Identify which cell holds the provided text, then report its (X, Y) central coordinate. 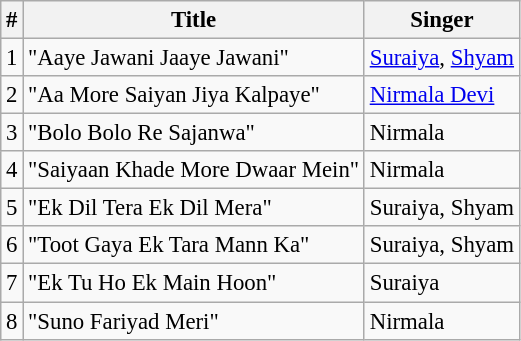
"Toot Gaya Ek Tara Mann Ka" (194, 245)
5 (12, 208)
"Saiyaan Khade More Dwaar Mein" (194, 170)
6 (12, 245)
"Bolo Bolo Re Sajanwa" (194, 133)
2 (12, 95)
# (12, 20)
"Suno Fariyad Meri" (194, 321)
7 (12, 283)
8 (12, 321)
"Ek Tu Ho Ek Main Hoon" (194, 283)
Singer (442, 20)
Title (194, 20)
"Aa More Saiyan Jiya Kalpaye" (194, 95)
Suraiya (442, 283)
3 (12, 133)
4 (12, 170)
"Ek Dil Tera Ek Dil Mera" (194, 208)
"Aaye Jawani Jaaye Jawani" (194, 58)
Nirmala Devi (442, 95)
1 (12, 58)
